Search for the cell housing the specified text and yield its [X, Y] center coordinate. 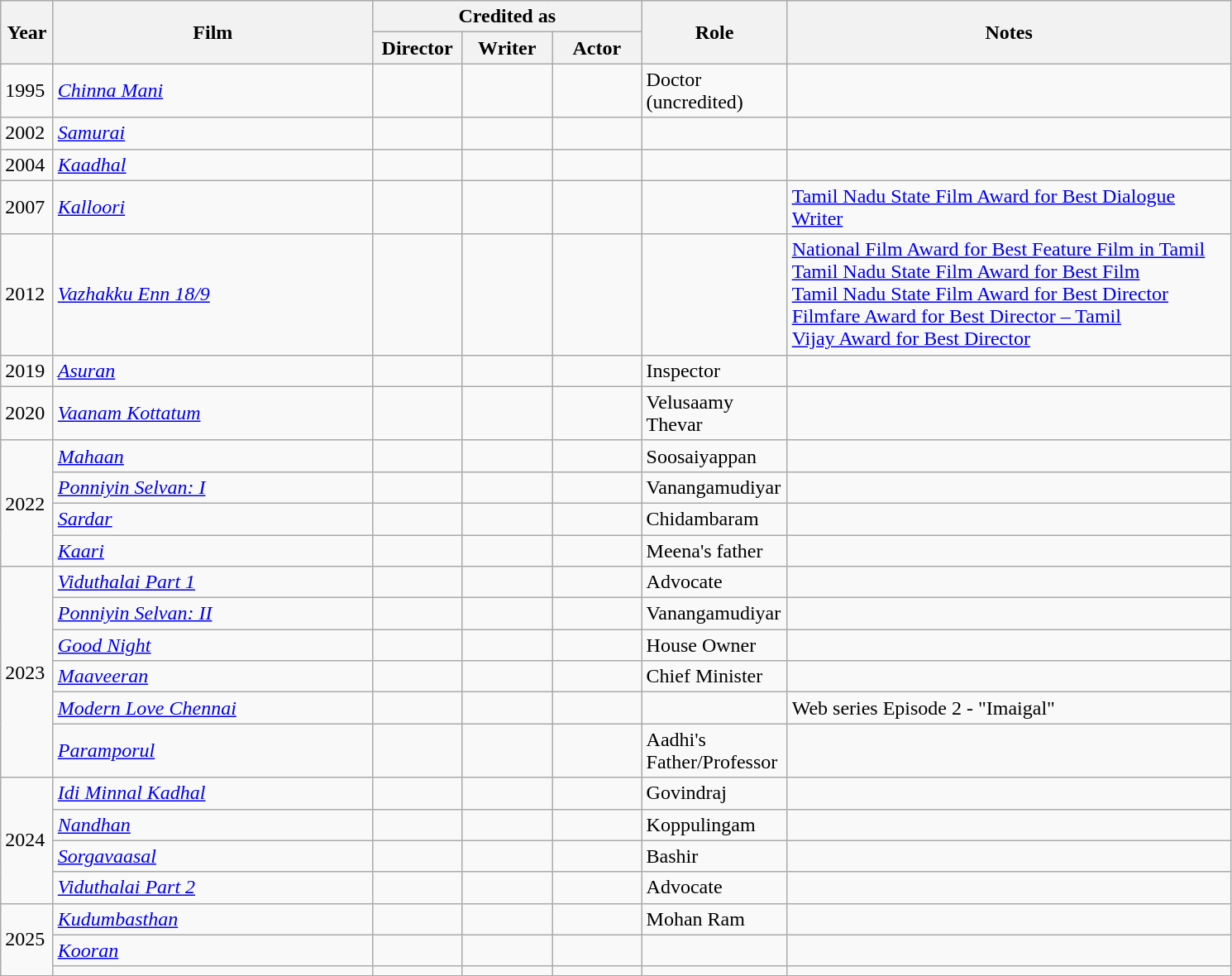
1995 [27, 91]
Chinna Mani [212, 91]
Nandhan [212, 825]
Sardar [212, 519]
House Owner [714, 645]
Tamil Nadu State Film Award for Best Dialogue Writer [1009, 207]
Paramporul [212, 751]
Vazhakku Enn 18/9 [212, 294]
Ponniyin Selvan: I [212, 487]
Web series Episode 2 - "Imaigal" [1009, 708]
Film [212, 32]
Good Night [212, 645]
Samurai [212, 133]
Kudumbasthan [212, 919]
Idi Minnal Kadhal [212, 793]
Kaadhal [212, 165]
2024 [27, 840]
Inspector [714, 371]
Velusaamy Thevar [714, 414]
Viduthalai Part 2 [212, 887]
Writer [508, 48]
Koppulingam [714, 825]
Kooran [212, 950]
2023 [27, 672]
Kaari [212, 550]
Mahaan [212, 456]
Chidambaram [714, 519]
Credited as [507, 17]
2004 [27, 165]
Govindraj [714, 793]
Chief Minister [714, 677]
Modern Love Chennai [212, 708]
Asuran [212, 371]
Ponniyin Selvan: II [212, 614]
Sorgavaasal [212, 856]
Vaanam Kottatum [212, 414]
2007 [27, 207]
Viduthalai Part 1 [212, 582]
Notes [1009, 32]
Meena's father [714, 550]
Doctor (uncredited) [714, 91]
Director [417, 48]
2012 [27, 294]
2002 [27, 133]
2019 [27, 371]
Soosaiyappan [714, 456]
2025 [27, 940]
2022 [27, 503]
Aadhi's Father/Professor [714, 751]
2020 [27, 414]
Role [714, 32]
Year [27, 32]
Mohan Ram [714, 919]
Kalloori [212, 207]
Maaveeran [212, 677]
Actor [597, 48]
Bashir [714, 856]
